From the cell containing the given text, extract its center point as (x, y) coordinate. 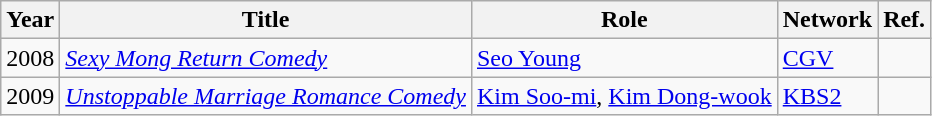
2009 (30, 96)
CGV (827, 58)
KBS2 (827, 96)
Seo Young (624, 58)
Ref. (904, 20)
Network (827, 20)
Kim Soo-mi, Kim Dong-wook (624, 96)
Title (266, 20)
Role (624, 20)
Year (30, 20)
Sexy Mong Return Comedy (266, 58)
2008 (30, 58)
Unstoppable Marriage Romance Comedy (266, 96)
